From the cell containing the given text, extract its center point as [X, Y] coordinate. 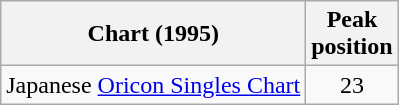
Peakposition [352, 34]
23 [352, 85]
Japanese Oricon Singles Chart [154, 85]
Chart (1995) [154, 34]
